Extract the [x, y] coordinate from the center of the cell holding the provided text.  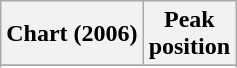
Peakposition [189, 34]
Chart (2006) [72, 34]
